Search for the cell housing the specified text and yield its [X, Y] center coordinate. 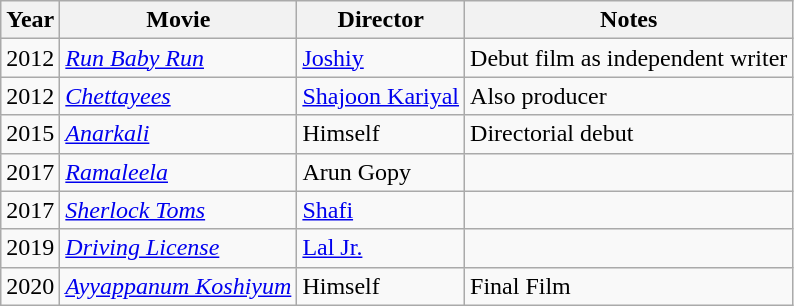
Final Film [629, 286]
2019 [30, 248]
2015 [30, 134]
Run Baby Run [178, 58]
Joshiy [381, 58]
Chettayees [178, 96]
Lal Jr. [381, 248]
Anarkali [178, 134]
Sherlock Toms [178, 210]
Ramaleela [178, 172]
Also producer [629, 96]
Arun Gopy [381, 172]
Debut film as independent writer [629, 58]
2020 [30, 286]
Driving License [178, 248]
Directorial debut [629, 134]
Director [381, 20]
Shajoon Kariyal [381, 96]
Shafi [381, 210]
Notes [629, 20]
Ayyappanum Koshiyum [178, 286]
Movie [178, 20]
Year [30, 20]
